Detect which cell encompasses the target text, then output its [X, Y] center coordinate. 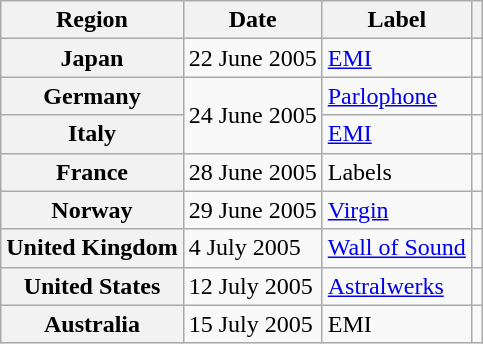
22 June 2005 [252, 58]
Norway [92, 210]
Labels [396, 172]
29 June 2005 [252, 210]
France [92, 172]
Japan [92, 58]
4 July 2005 [252, 248]
15 July 2005 [252, 324]
Germany [92, 96]
12 July 2005 [252, 286]
Virgin [396, 210]
Date [252, 20]
Parlophone [396, 96]
Region [92, 20]
28 June 2005 [252, 172]
United Kingdom [92, 248]
24 June 2005 [252, 115]
Wall of Sound [396, 248]
Astralwerks [396, 286]
Label [396, 20]
Italy [92, 134]
Australia [92, 324]
United States [92, 286]
